From the cell containing the given text, extract its center point as (X, Y) coordinate. 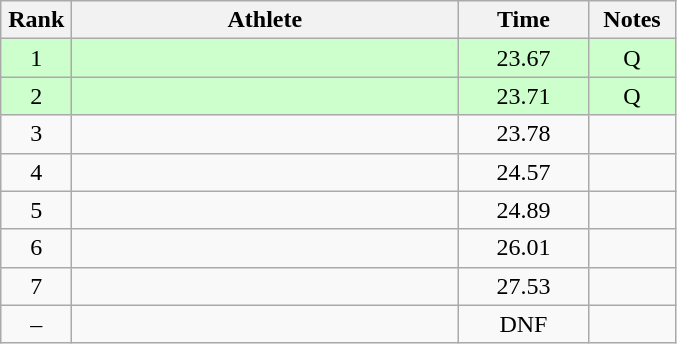
Time (524, 20)
23.78 (524, 134)
6 (36, 248)
DNF (524, 324)
27.53 (524, 286)
5 (36, 210)
24.89 (524, 210)
4 (36, 172)
1 (36, 58)
23.67 (524, 58)
26.01 (524, 248)
24.57 (524, 172)
2 (36, 96)
23.71 (524, 96)
– (36, 324)
Rank (36, 20)
Athlete (265, 20)
7 (36, 286)
3 (36, 134)
Notes (632, 20)
